Capture the cell that displays the provided text and extract its (X, Y) central coordinate. 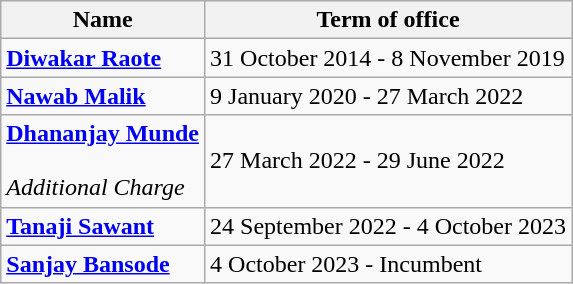
Dhananjay MundeAdditional Charge (103, 161)
27 March 2022 - 29 June 2022 (388, 161)
4 October 2023 - Incumbent (388, 264)
Term of office (388, 20)
Nawab Malik (103, 96)
Diwakar Raote (103, 58)
9 January 2020 - 27 March 2022 (388, 96)
Name (103, 20)
31 October 2014 - 8 November 2019 (388, 58)
24 September 2022 - 4 October 2023 (388, 226)
Tanaji Sawant (103, 226)
Sanjay Bansode (103, 264)
